Return the [X, Y] coordinate for the center point of the cell that contains the specified text.  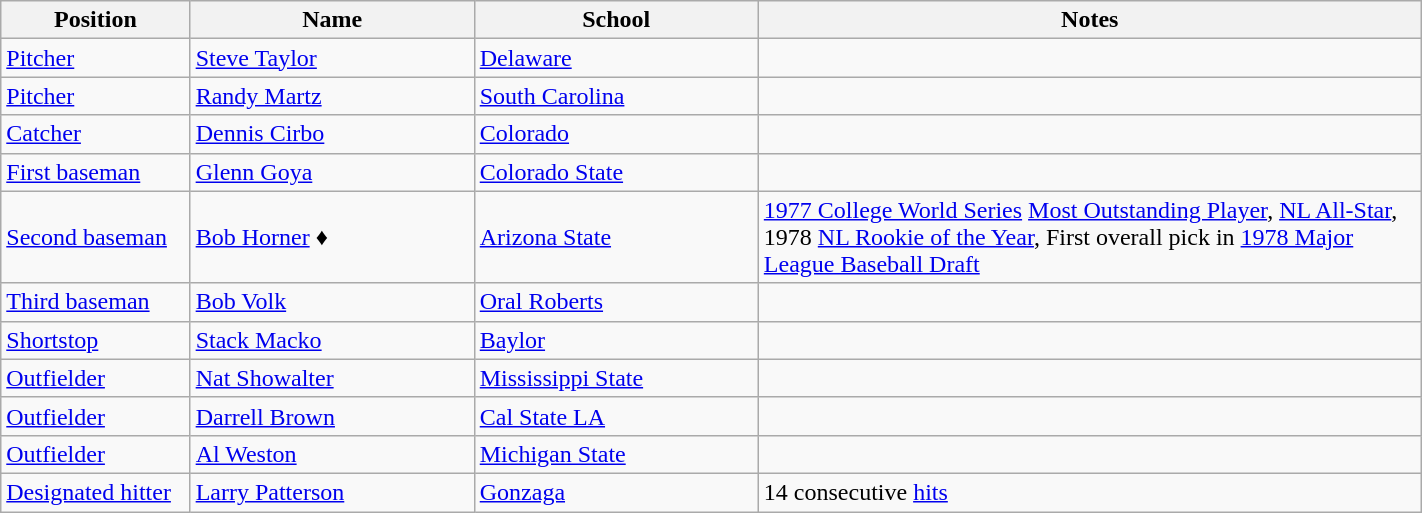
School [616, 20]
Arizona State [616, 237]
Bob Volk [332, 302]
Bob Horner ♦ [332, 237]
Al Weston [332, 454]
Colorado [616, 134]
Designated hitter [96, 492]
Third baseman [96, 302]
South Carolina [616, 96]
Baylor [616, 340]
Catcher [96, 134]
Stack Macko [332, 340]
Cal State LA [616, 416]
First baseman [96, 172]
Shortstop [96, 340]
Gonzaga [616, 492]
Steve Taylor [332, 58]
Delaware [616, 58]
Colorado State [616, 172]
Mississippi State [616, 378]
Notes [1090, 20]
Larry Patterson [332, 492]
1977 College World Series Most Outstanding Player, NL All-Star, 1978 NL Rookie of the Year, First overall pick in 1978 Major League Baseball Draft [1090, 237]
Darrell Brown [332, 416]
Nat Showalter [332, 378]
Oral Roberts [616, 302]
Michigan State [616, 454]
Randy Martz [332, 96]
Dennis Cirbo [332, 134]
Second baseman [96, 237]
Name [332, 20]
14 consecutive hits [1090, 492]
Position [96, 20]
Glenn Goya [332, 172]
